For the text-containing cell, return its midpoint in (x, y) coordinate format. 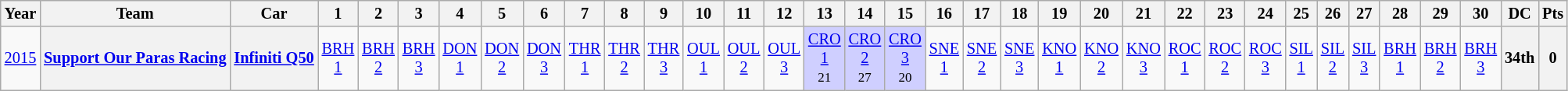
18 (1019, 13)
14 (865, 13)
15 (905, 13)
SIL2 (1333, 58)
DON1 (460, 58)
9 (664, 13)
34th (1520, 58)
CRO121 (825, 58)
CRO227 (865, 58)
Pts (1552, 13)
SNE2 (982, 58)
23 (1225, 13)
OUL1 (703, 58)
Support Our Paras Racing (134, 58)
OUL2 (744, 58)
13 (825, 13)
2 (378, 13)
DON3 (544, 58)
SNE3 (1019, 58)
SIL1 (1301, 58)
29 (1441, 13)
ROC2 (1225, 58)
THR3 (664, 58)
6 (544, 13)
2015 (20, 58)
27 (1364, 13)
SIL3 (1364, 58)
16 (944, 13)
THR1 (585, 58)
DON2 (502, 58)
0 (1552, 58)
28 (1400, 13)
KNO1 (1059, 58)
7 (585, 13)
Infiniti Q50 (274, 58)
30 (1480, 13)
KNO3 (1144, 58)
4 (460, 13)
12 (784, 13)
ROC1 (1185, 58)
22 (1185, 13)
11 (744, 13)
26 (1333, 13)
5 (502, 13)
Team (134, 13)
3 (419, 13)
24 (1265, 13)
Car (274, 13)
ROC3 (1265, 58)
Year (20, 13)
1 (338, 13)
SNE1 (944, 58)
8 (624, 13)
THR2 (624, 58)
10 (703, 13)
KNO2 (1101, 58)
CRO320 (905, 58)
DC (1520, 13)
21 (1144, 13)
20 (1101, 13)
19 (1059, 13)
OUL3 (784, 58)
25 (1301, 13)
17 (982, 13)
